Determine the (X, Y) coordinate at the center of the cell enclosing the given text.  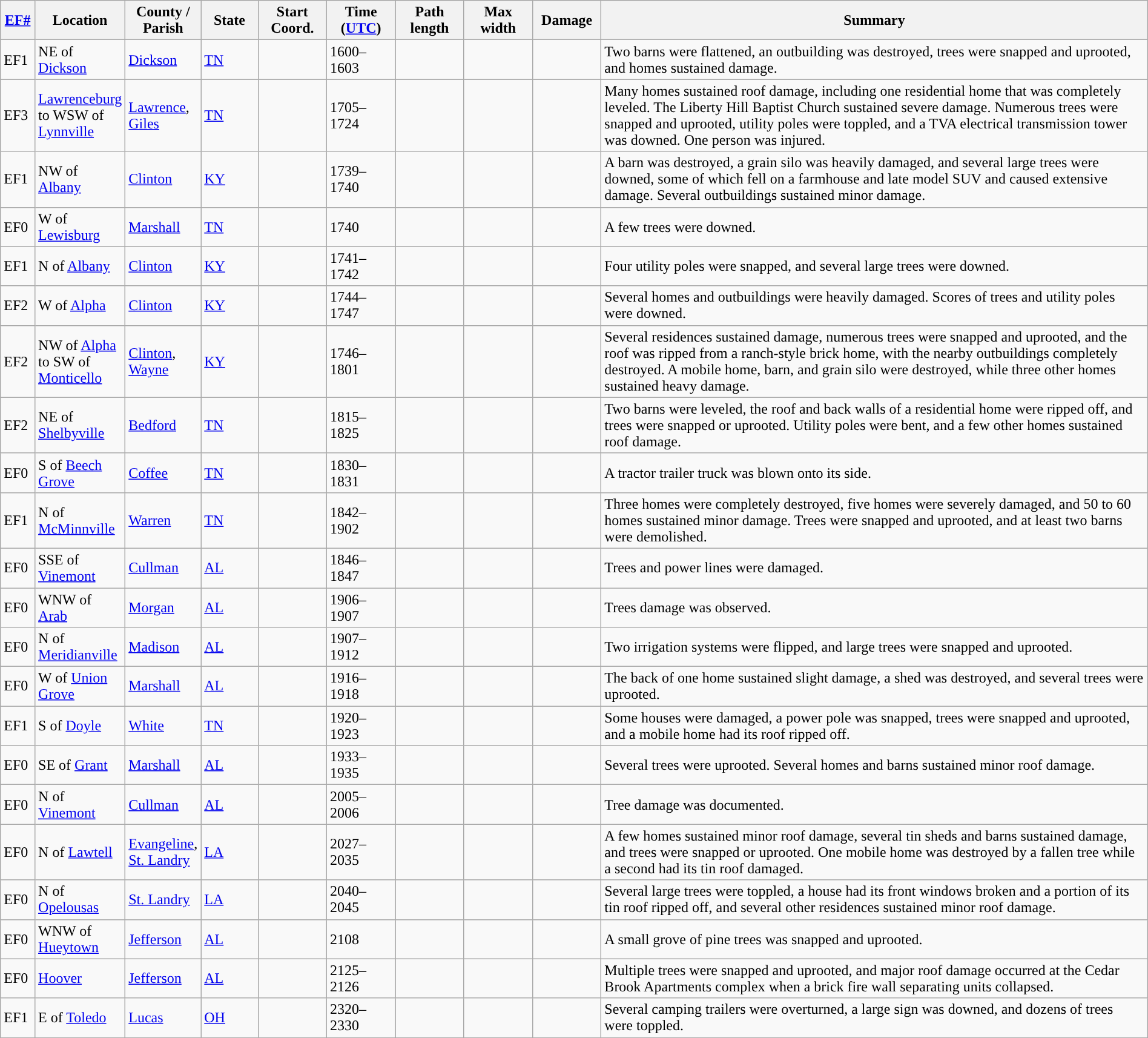
Dickson (163, 59)
1906–1907 (361, 607)
1907–1912 (361, 647)
Trees damage was observed. (874, 607)
1842–1902 (361, 520)
1600–1603 (361, 59)
Max width (498, 21)
N of Lawtell (80, 852)
Lucas (163, 1017)
The back of one home sustained slight damage, a shed was destroyed, and several trees were uprooted. (874, 687)
W of Lewisburg (80, 226)
Two irrigation systems were flipped, and large trees were snapped and uprooted. (874, 647)
2040–2045 (361, 900)
N of McMinnville (80, 520)
N of Meridianville (80, 647)
N of Albany (80, 266)
1746–1801 (361, 361)
2005–2006 (361, 804)
Hoover (80, 979)
2320–2330 (361, 1017)
E of Toledo (80, 1017)
Evangeline, St. Landry (163, 852)
White (163, 726)
Several trees were uprooted. Several homes and barns sustained minor roof damage. (874, 765)
Damage (567, 21)
OH (229, 1017)
N of Opelousas (80, 900)
NE of Shelbyville (80, 425)
EF3 (18, 115)
Four utility poles were snapped, and several large trees were downed. (874, 266)
1920–1923 (361, 726)
Time (UTC) (361, 21)
Summary (874, 21)
A tractor trailer truck was blown onto its side. (874, 472)
Bedford (163, 425)
A few trees were downed. (874, 226)
NW of Alpha to SW of Monticello (80, 361)
1740 (361, 226)
1830–1831 (361, 472)
A small grove of pine trees was snapped and uprooted. (874, 939)
S of Doyle (80, 726)
Warren (163, 520)
State (229, 21)
N of Vinemont (80, 804)
W of Alpha (80, 305)
County / Parish (163, 21)
1741–1742 (361, 266)
St. Landry (163, 900)
2108 (361, 939)
1815–1825 (361, 425)
Lawrence, Giles (163, 115)
Some houses were damaged, a power pole was snapped, trees were snapped and uprooted, and a mobile home had its roof ripped off. (874, 726)
2027–2035 (361, 852)
WNW of Hueytown (80, 939)
Several homes and outbuildings were heavily damaged. Scores of trees and utility poles were downed. (874, 305)
NE of Dickson (80, 59)
S of Beech Grove (80, 472)
EF# (18, 21)
Clinton, Wayne (163, 361)
Two barns were flattened, an outbuilding was destroyed, trees were snapped and uprooted, and homes sustained damage. (874, 59)
Madison (163, 647)
NW of Albany (80, 179)
Path length (430, 21)
W of Union Grove (80, 687)
1705–1724 (361, 115)
1739–1740 (361, 179)
2125–2126 (361, 979)
SSE of Vinemont (80, 568)
Morgan (163, 607)
Location (80, 21)
1846–1847 (361, 568)
Several camping trailers were overturned, a large sign was downed, and dozens of trees were toppled. (874, 1017)
SE of Grant (80, 765)
Coffee (163, 472)
Trees and power lines were damaged. (874, 568)
Tree damage was documented. (874, 804)
WNW of Arab (80, 607)
Lawrenceburg to WSW of Lynnville (80, 115)
1744–1747 (361, 305)
1933–1935 (361, 765)
1916–1918 (361, 687)
Start Coord. (292, 21)
